Determine the [x, y] coordinate at the center of the cell enclosing the given text.  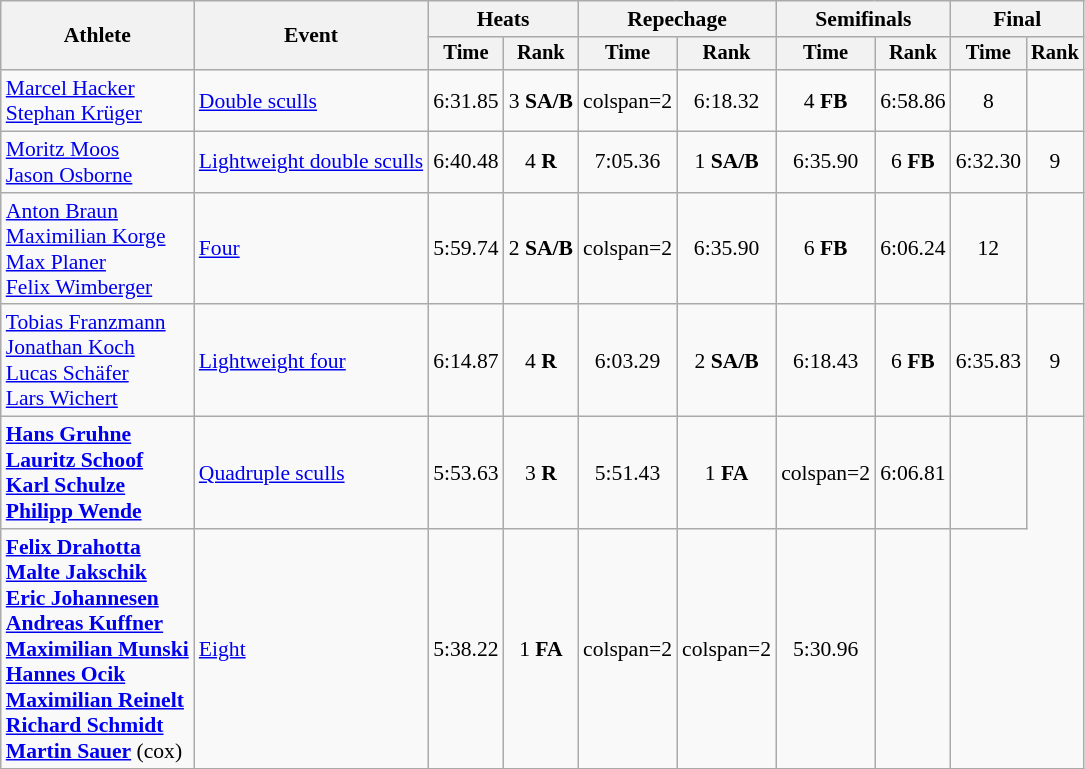
6:58.86 [912, 100]
5:51.43 [628, 473]
12 [988, 249]
5:59.74 [466, 249]
Four [311, 249]
6:35.83 [988, 361]
Tobias FranzmannJonathan KochLucas SchäferLars Wichert [98, 361]
Lightweight double sculls [311, 162]
Final [1018, 19]
6:06.81 [912, 473]
Heats [503, 19]
Repechage [677, 19]
Event [311, 36]
Athlete [98, 36]
Eight [311, 649]
6:06.24 [912, 249]
6:32.30 [988, 162]
6:40.48 [466, 162]
3 SA/B [541, 100]
Felix DrahottaMalte JakschikEric JohannesenAndreas KuffnerMaximilian MunskiHannes OcikMaximilian ReineltRichard SchmidtMartin Sauer (cox) [98, 649]
7:05.36 [628, 162]
3 R [541, 473]
5:38.22 [466, 649]
6:03.29 [628, 361]
Quadruple sculls [311, 473]
6:31.85 [466, 100]
Moritz MoosJason Osborne [98, 162]
Anton BraunMaximilian KorgeMax PlanerFelix Wimberger [98, 249]
Hans GruhneLauritz SchoofKarl SchulzePhilipp Wende [98, 473]
Lightweight four [311, 361]
1 SA/B [726, 162]
5:53.63 [466, 473]
6:18.43 [826, 361]
Double sculls [311, 100]
Marcel HackerStephan Krüger [98, 100]
6:18.32 [726, 100]
5:30.96 [826, 649]
8 [988, 100]
Semifinals [864, 19]
4 FB [826, 100]
6:14.87 [466, 361]
